Detect which cell encompasses the target text, then output its [x, y] center coordinate. 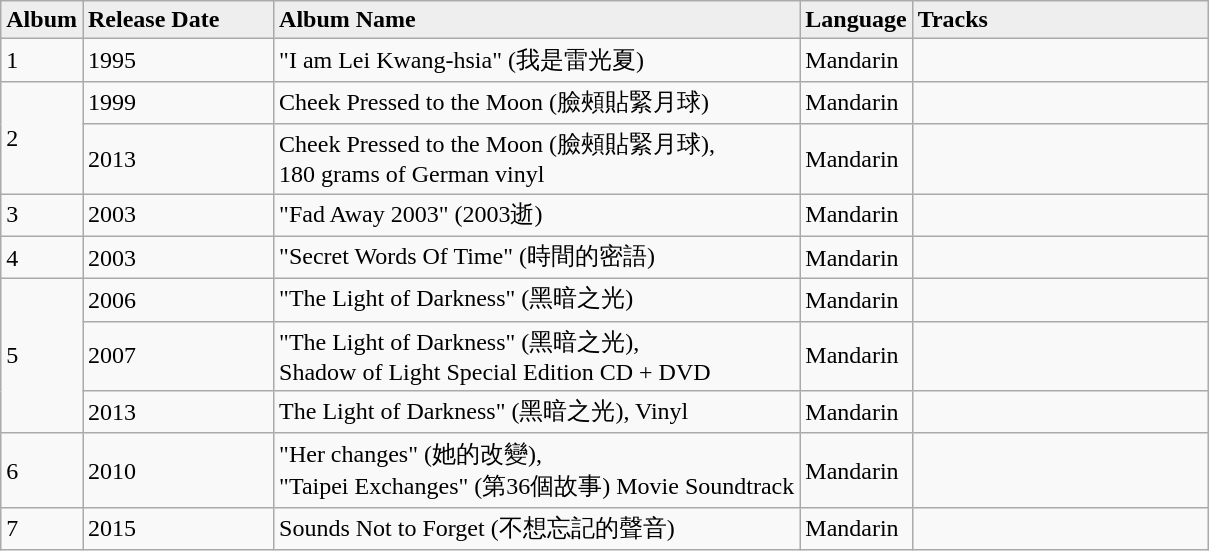
7 [42, 528]
"I am Lei Kwang-hsia" (我是雷光夏) [537, 60]
1 [42, 60]
"Secret Words Of Time" (時間的密語) [537, 258]
2010 [178, 470]
Release Date [178, 20]
2 [42, 137]
1999 [178, 102]
"Her changes" (她的改變),"Taipei Exchanges" (第36個故事) Movie Soundtrack [537, 470]
2015 [178, 528]
6 [42, 470]
Album Name [537, 20]
5 [42, 356]
"The Light of Darkness" (黑暗之光) [537, 300]
The Light of Darkness" (黑暗之光), Vinyl [537, 412]
2006 [178, 300]
Language [856, 20]
Album [42, 20]
Cheek Pressed to the Moon (臉頰貼緊月球) [537, 102]
Sounds Not to Forget (不想忘記的聲音) [537, 528]
"The Light of Darkness" (黑暗之光),Shadow of Light Special Edition CD + DVD [537, 356]
2007 [178, 356]
4 [42, 258]
3 [42, 216]
1995 [178, 60]
Cheek Pressed to the Moon (臉頰貼緊月球),180 grams of German vinyl [537, 159]
Tracks [1060, 20]
"Fad Away 2003" (2003逝) [537, 216]
